Pinpoint the cell where the given text exists, returning its [X, Y] midpoint coordinate. 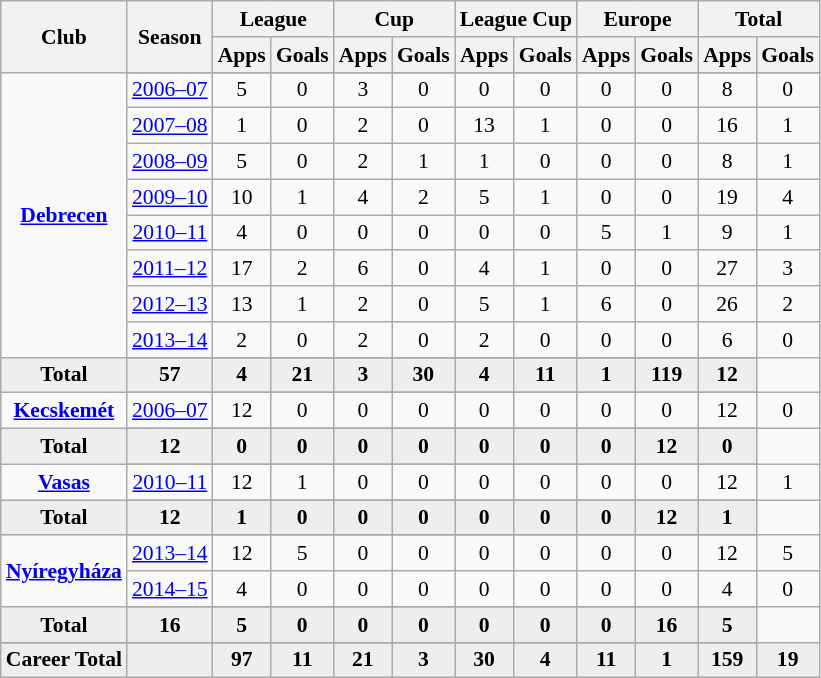
119 [666, 375]
2007–08 [170, 126]
2012–13 [170, 304]
League [274, 19]
Debrecen [64, 214]
Kecskemét [64, 411]
2014–15 [170, 589]
Nyíregyháza [64, 572]
17 [242, 269]
Europe [638, 19]
Season [170, 36]
Vasas [64, 482]
10 [242, 197]
57 [170, 375]
2009–10 [170, 197]
League Cup [516, 19]
27 [727, 269]
Career Total [64, 660]
26 [727, 304]
159 [727, 660]
97 [242, 660]
2011–12 [170, 269]
Club [64, 36]
Cup [394, 19]
2008–09 [170, 162]
9 [727, 233]
